Extract the (x, y) coordinate from the center of the cell holding the provided text.  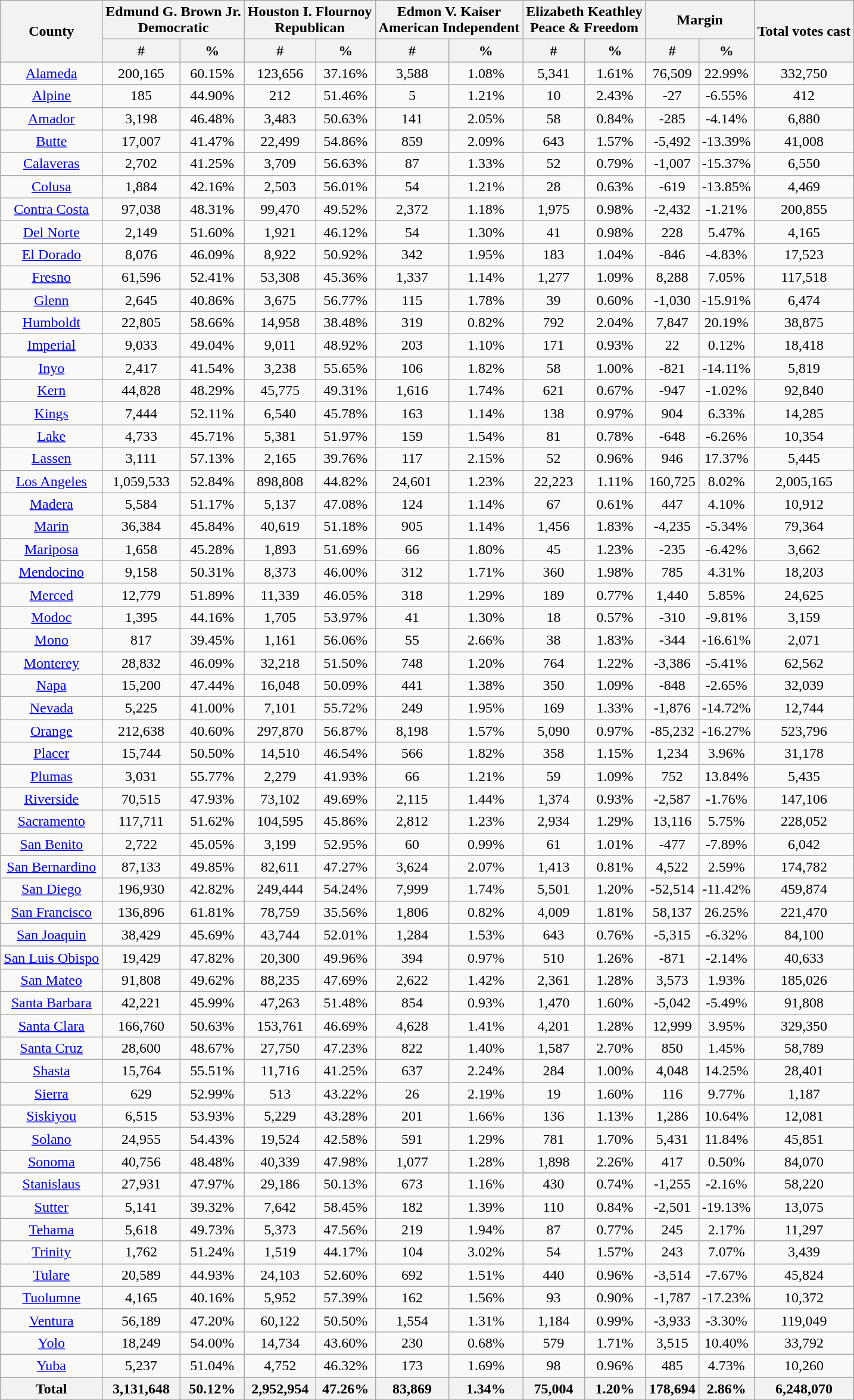
53.93% (212, 1116)
5 (412, 96)
73,102 (280, 799)
45 (554, 549)
-17.23% (727, 1298)
55 (412, 640)
358 (554, 754)
1.51% (486, 1275)
46.05% (345, 595)
147,106 (804, 799)
166,760 (141, 1025)
76,509 (672, 73)
-1.21% (727, 209)
0.12% (727, 346)
20.19% (727, 323)
9,033 (141, 346)
752 (672, 776)
47.44% (212, 686)
692 (412, 1275)
51.60% (212, 232)
47.82% (212, 957)
67 (554, 504)
0.50% (727, 1162)
45.05% (212, 844)
5.47% (727, 232)
Inyo (51, 368)
24,955 (141, 1139)
Lassen (51, 459)
621 (554, 391)
26.25% (727, 912)
49.04% (212, 346)
10,260 (804, 1365)
40,756 (141, 1162)
1,234 (672, 754)
1.38% (486, 686)
45.84% (212, 527)
13,116 (672, 822)
196,930 (141, 889)
-7.67% (727, 1275)
Los Angeles (51, 481)
55.77% (212, 776)
579 (554, 1343)
1,884 (141, 186)
228 (672, 232)
-6.32% (727, 935)
Trinity (51, 1252)
47.23% (345, 1049)
51.18% (345, 527)
2,149 (141, 232)
27,931 (141, 1184)
41.47% (212, 141)
3,675 (280, 300)
-9.81% (727, 617)
52.84% (212, 481)
2,005,165 (804, 481)
42.16% (212, 186)
47.08% (345, 504)
San Francisco (51, 912)
5,952 (280, 1298)
0.90% (615, 1298)
47.93% (212, 799)
20,589 (141, 1275)
5,137 (280, 504)
6,042 (804, 844)
-1.02% (727, 391)
3,662 (804, 549)
Riverside (51, 799)
1.31% (486, 1320)
513 (280, 1094)
79,364 (804, 527)
-2.14% (727, 957)
318 (412, 595)
2.43% (615, 96)
52.95% (345, 844)
12,779 (141, 595)
-14.72% (727, 708)
45.71% (212, 436)
12,999 (672, 1025)
350 (554, 686)
136 (554, 1116)
El Dorado (51, 254)
5.85% (727, 595)
2.19% (486, 1094)
40,339 (280, 1162)
-15.91% (727, 300)
7,847 (672, 323)
22 (672, 346)
14,958 (280, 323)
Madera (51, 504)
San Benito (51, 844)
4,522 (672, 867)
141 (412, 119)
153,761 (280, 1025)
3,573 (672, 980)
San Diego (51, 889)
55.72% (345, 708)
566 (412, 754)
9.77% (727, 1094)
-285 (672, 119)
2,934 (554, 822)
6,540 (280, 413)
-2.16% (727, 1184)
169 (554, 708)
2,952,954 (280, 1389)
792 (554, 323)
17,007 (141, 141)
48.67% (212, 1049)
51.62% (212, 822)
163 (412, 413)
44.90% (212, 96)
12,744 (804, 708)
Lake (51, 436)
42,221 (141, 1003)
249 (412, 708)
115 (412, 300)
1.40% (486, 1049)
31,178 (804, 754)
4,733 (141, 436)
3,198 (141, 119)
3,159 (804, 617)
5.75% (727, 822)
2,503 (280, 186)
47.69% (345, 980)
47.98% (345, 1162)
2,622 (412, 980)
Amador (51, 119)
38,875 (804, 323)
58.45% (345, 1207)
4.10% (727, 504)
1,374 (554, 799)
1,184 (554, 1320)
1.94% (486, 1230)
15,200 (141, 686)
56,189 (141, 1320)
-848 (672, 686)
-1,007 (672, 164)
San Mateo (51, 980)
6,880 (804, 119)
42.82% (212, 889)
San Bernardino (51, 867)
3.95% (727, 1025)
50.92% (345, 254)
1,284 (412, 935)
11.84% (727, 1139)
8,922 (280, 254)
52.41% (212, 277)
1.08% (486, 73)
6,474 (804, 300)
22,499 (280, 141)
Butte (51, 141)
-648 (672, 436)
45,775 (280, 391)
Orange (51, 731)
Plumas (51, 776)
42.58% (345, 1139)
212 (280, 96)
49.31% (345, 391)
60.15% (212, 73)
3,031 (141, 776)
44.17% (345, 1252)
51.89% (212, 595)
249,444 (280, 889)
San Joaquin (51, 935)
104,595 (280, 822)
3,483 (280, 119)
200,165 (141, 73)
-11.42% (727, 889)
County (51, 31)
51.17% (212, 504)
5,435 (804, 776)
200,855 (804, 209)
Napa (51, 686)
3,238 (280, 368)
4,009 (554, 912)
12,081 (804, 1116)
159 (412, 436)
58.66% (212, 323)
-85,232 (672, 731)
Santa Barbara (51, 1003)
47.26% (345, 1389)
28,600 (141, 1049)
1.53% (486, 935)
1.01% (615, 844)
51.24% (212, 1252)
0.60% (615, 300)
785 (672, 572)
49.73% (212, 1230)
6,550 (804, 164)
4.73% (727, 1365)
-7.89% (727, 844)
44.16% (212, 617)
117,518 (804, 277)
48.31% (212, 209)
-947 (672, 391)
27,750 (280, 1049)
Solano (51, 1139)
447 (672, 504)
854 (412, 1003)
Stanislaus (51, 1184)
8,076 (141, 254)
1,187 (804, 1094)
Mono (51, 640)
-235 (672, 549)
5,618 (141, 1230)
Kings (51, 413)
417 (672, 1162)
1,286 (672, 1116)
Yolo (51, 1343)
Marin (51, 527)
15,764 (141, 1071)
56.06% (345, 640)
-871 (672, 957)
5,584 (141, 504)
93 (554, 1298)
764 (554, 663)
817 (141, 640)
84,100 (804, 935)
Edmon V. KaiserAmerican Independent (449, 20)
1,470 (554, 1003)
36,384 (141, 527)
5,445 (804, 459)
87,133 (141, 867)
412 (804, 96)
11,716 (280, 1071)
1.39% (486, 1207)
Siskiyou (51, 1116)
9,011 (280, 346)
3,131,648 (141, 1389)
18 (554, 617)
43,744 (280, 935)
37.16% (345, 73)
2,417 (141, 368)
54.24% (345, 889)
32,039 (804, 686)
1.80% (486, 549)
45.78% (345, 413)
5,431 (672, 1139)
61,596 (141, 277)
-5.49% (727, 1003)
3,439 (804, 1252)
18,249 (141, 1343)
459,874 (804, 889)
35.56% (345, 912)
183 (554, 254)
3.02% (486, 1252)
221,470 (804, 912)
Sierra (51, 1094)
Placer (51, 754)
1,806 (412, 912)
46.54% (345, 754)
430 (554, 1184)
43.22% (345, 1094)
16,048 (280, 686)
1.61% (615, 73)
Mariposa (51, 549)
1,440 (672, 595)
Humboldt (51, 323)
Calaveras (51, 164)
54.86% (345, 141)
10,354 (804, 436)
5,501 (554, 889)
60,122 (280, 1320)
1.11% (615, 481)
43.60% (345, 1343)
Yuba (51, 1365)
2,702 (141, 164)
Edmund G. Brown Jr.Democratic (173, 20)
104 (412, 1252)
13,075 (804, 1207)
17.37% (727, 459)
45.36% (345, 277)
14,734 (280, 1343)
2,812 (412, 822)
10.64% (727, 1116)
51.69% (345, 549)
45,824 (804, 1275)
2.70% (615, 1049)
1,519 (280, 1252)
33,792 (804, 1343)
10.40% (727, 1343)
3,709 (280, 164)
5,225 (141, 708)
1.04% (615, 254)
10 (554, 96)
2,722 (141, 844)
136,896 (141, 912)
28,832 (141, 663)
6,515 (141, 1116)
673 (412, 1184)
440 (554, 1275)
6,248,070 (804, 1389)
116 (672, 1094)
284 (554, 1071)
5,819 (804, 368)
0.81% (615, 867)
1,705 (280, 617)
-3,933 (672, 1320)
3,111 (141, 459)
24,601 (412, 481)
1,059,533 (141, 481)
52.60% (345, 1275)
1.41% (486, 1025)
22.99% (727, 73)
243 (672, 1252)
-1.76% (727, 799)
1.18% (486, 209)
44.82% (345, 481)
-5,315 (672, 935)
7,101 (280, 708)
48.29% (212, 391)
Margin (700, 20)
-6.26% (727, 436)
174,782 (804, 867)
51.46% (345, 96)
1.44% (486, 799)
50.31% (212, 572)
24,625 (804, 595)
83,869 (412, 1389)
51.97% (345, 436)
7.05% (727, 277)
40.16% (212, 1298)
San Luis Obispo (51, 957)
47.97% (212, 1184)
-310 (672, 617)
39.76% (345, 459)
1,161 (280, 640)
-2,432 (672, 209)
185,026 (804, 980)
88,235 (280, 980)
228,052 (804, 822)
7,642 (280, 1207)
51.04% (212, 1365)
3,199 (280, 844)
0.76% (615, 935)
2.66% (486, 640)
47.56% (345, 1230)
2.05% (486, 119)
40.60% (212, 731)
822 (412, 1049)
7,444 (141, 413)
44,828 (141, 391)
49.62% (212, 980)
7.07% (727, 1252)
41.93% (345, 776)
56.77% (345, 300)
99,470 (280, 209)
0.63% (615, 186)
1,616 (412, 391)
47,263 (280, 1003)
40.86% (212, 300)
904 (672, 413)
1.45% (727, 1049)
-2.65% (727, 686)
78,759 (280, 912)
1.93% (727, 980)
1,277 (554, 277)
212,638 (141, 731)
781 (554, 1139)
5,373 (280, 1230)
394 (412, 957)
92,840 (804, 391)
185 (141, 96)
39 (554, 300)
10,372 (804, 1298)
48.48% (212, 1162)
Mendocino (51, 572)
106 (412, 368)
Ventura (51, 1320)
2,279 (280, 776)
81 (554, 436)
14.25% (727, 1071)
2,372 (412, 209)
8.02% (727, 481)
1,921 (280, 232)
8,373 (280, 572)
329,350 (804, 1025)
45.69% (212, 935)
1.78% (486, 300)
1.81% (615, 912)
-3,386 (672, 663)
41,008 (804, 141)
1.26% (615, 957)
219 (412, 1230)
4,048 (672, 1071)
15,744 (141, 754)
117,711 (141, 822)
342 (412, 254)
2.15% (486, 459)
44.93% (212, 1275)
-6.55% (727, 96)
-5.41% (727, 663)
48.92% (345, 346)
850 (672, 1049)
123,656 (280, 73)
162 (412, 1298)
0.74% (615, 1184)
-13.85% (727, 186)
-1,876 (672, 708)
51.48% (345, 1003)
14,510 (280, 754)
Tehama (51, 1230)
7,999 (412, 889)
38 (554, 640)
19 (554, 1094)
-16.27% (727, 731)
-13.39% (727, 141)
57.39% (345, 1298)
138 (554, 413)
8,288 (672, 277)
55.51% (212, 1071)
905 (412, 527)
Modoc (51, 617)
Tuolumne (51, 1298)
230 (412, 1343)
3,515 (672, 1343)
203 (412, 346)
-4.14% (727, 119)
5,237 (141, 1365)
61.81% (212, 912)
18,418 (804, 346)
13.84% (727, 776)
1.69% (486, 1365)
1,975 (554, 209)
2,115 (412, 799)
-5,492 (672, 141)
Alameda (51, 73)
0.78% (615, 436)
22,223 (554, 481)
Shasta (51, 1071)
4.31% (727, 572)
1,658 (141, 549)
56.01% (345, 186)
119,049 (804, 1320)
0.61% (615, 504)
2,361 (554, 980)
-477 (672, 844)
Elizabeth KeathleyPeace & Freedom (584, 20)
1.22% (615, 663)
2.86% (727, 1389)
46.69% (345, 1025)
41.00% (212, 708)
3,624 (412, 867)
Colusa (51, 186)
82,611 (280, 867)
Merced (51, 595)
Houston I. FlournoyRepublican (310, 20)
52.01% (345, 935)
1,587 (554, 1049)
-1,787 (672, 1298)
117 (412, 459)
2.04% (615, 323)
40,633 (804, 957)
39.32% (212, 1207)
-1,030 (672, 300)
637 (412, 1071)
1.66% (486, 1116)
2.17% (727, 1230)
1.56% (486, 1298)
173 (412, 1365)
1,554 (412, 1320)
97,038 (141, 209)
-3,514 (672, 1275)
57.13% (212, 459)
4,752 (280, 1365)
52.11% (212, 413)
5,341 (554, 73)
2.59% (727, 867)
46.48% (212, 119)
-1,255 (672, 1184)
-27 (672, 96)
0.67% (615, 391)
110 (554, 1207)
8,198 (412, 731)
5,381 (280, 436)
-6.42% (727, 549)
312 (412, 572)
2,645 (141, 300)
-19.13% (727, 1207)
58,789 (804, 1049)
201 (412, 1116)
19,429 (141, 957)
-344 (672, 640)
4,201 (554, 1025)
46.12% (345, 232)
4,469 (804, 186)
54.00% (212, 1343)
49.85% (212, 867)
Sacramento (51, 822)
17,523 (804, 254)
46.00% (345, 572)
Del Norte (51, 232)
-16.61% (727, 640)
9,158 (141, 572)
859 (412, 141)
Alpine (51, 96)
53,308 (280, 277)
Total votes cast (804, 31)
45.99% (212, 1003)
54.43% (212, 1139)
-52,514 (672, 889)
Glenn (51, 300)
5,229 (280, 1116)
360 (554, 572)
898,808 (280, 481)
297,870 (280, 731)
510 (554, 957)
0.68% (486, 1343)
40,619 (280, 527)
22,805 (141, 323)
50.13% (345, 1184)
124 (412, 504)
11,339 (280, 595)
1,898 (554, 1162)
2.26% (615, 1162)
28,401 (804, 1071)
49.96% (345, 957)
2.24% (486, 1071)
32,218 (280, 663)
50.09% (345, 686)
160,725 (672, 481)
4,628 (412, 1025)
946 (672, 459)
-15.37% (727, 164)
-4,235 (672, 527)
Sonoma (51, 1162)
-14.11% (727, 368)
332,750 (804, 73)
2,071 (804, 640)
38.48% (345, 323)
84,070 (804, 1162)
3.96% (727, 754)
70,515 (141, 799)
20,300 (280, 957)
18,203 (804, 572)
Kern (51, 391)
14,285 (804, 413)
748 (412, 663)
39.45% (212, 640)
189 (554, 595)
24,103 (280, 1275)
11,297 (804, 1230)
58,137 (672, 912)
19,524 (280, 1139)
Nevada (51, 708)
49.52% (345, 209)
Santa Cruz (51, 1049)
1.15% (615, 754)
5,141 (141, 1207)
49.69% (345, 799)
182 (412, 1207)
1.34% (486, 1389)
1.42% (486, 980)
-3.30% (727, 1320)
Fresno (51, 277)
3,588 (412, 73)
1,762 (141, 1252)
1,395 (141, 617)
28 (554, 186)
61 (554, 844)
1,413 (554, 867)
Contra Costa (51, 209)
60 (412, 844)
29,186 (280, 1184)
98 (554, 1365)
-846 (672, 254)
47.27% (345, 867)
Monterey (51, 663)
1.16% (486, 1184)
10,912 (804, 504)
56.63% (345, 164)
1,077 (412, 1162)
319 (412, 323)
591 (412, 1139)
50.12% (212, 1389)
629 (141, 1094)
Sutter (51, 1207)
58,220 (804, 1184)
Santa Clara (51, 1025)
45.28% (212, 549)
1,337 (412, 277)
52.99% (212, 1094)
441 (412, 686)
1.54% (486, 436)
41.54% (212, 368)
245 (672, 1230)
Imperial (51, 346)
1.13% (615, 1116)
0.57% (615, 617)
485 (672, 1365)
-619 (672, 186)
2,165 (280, 459)
45.86% (345, 822)
46.32% (345, 1365)
59 (554, 776)
2.07% (486, 867)
523,796 (804, 731)
1,456 (554, 527)
0.79% (615, 164)
53.97% (345, 617)
5,090 (554, 731)
-5.34% (727, 527)
75,004 (554, 1389)
1,893 (280, 549)
51.50% (345, 663)
47.20% (212, 1320)
2.09% (486, 141)
-2,587 (672, 799)
1.98% (615, 572)
-821 (672, 368)
55.65% (345, 368)
38,429 (141, 935)
-2,501 (672, 1207)
171 (554, 346)
1.70% (615, 1139)
-5,042 (672, 1003)
62,562 (804, 663)
26 (412, 1094)
Tulare (51, 1275)
Total (51, 1389)
43.28% (345, 1116)
178,694 (672, 1389)
56.87% (345, 731)
45,851 (804, 1139)
1.10% (486, 346)
-4.83% (727, 254)
6.33% (727, 413)
